Capture the cell that displays the provided text and extract its (x, y) central coordinate. 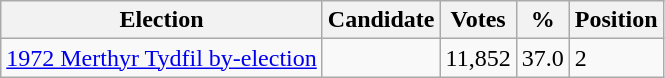
Position (616, 20)
37.0 (542, 58)
Candidate (381, 20)
Election (162, 20)
11,852 (478, 58)
1972 Merthyr Tydfil by-election (162, 58)
% (542, 20)
2 (616, 58)
Votes (478, 20)
